Locate the cell with the specified text and output its (x, y) center coordinate. 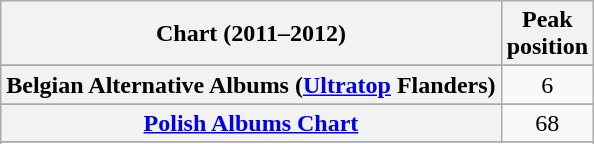
6 (547, 85)
Belgian Alternative Albums (Ultratop Flanders) (251, 85)
68 (547, 123)
Peakposition (547, 34)
Polish Albums Chart (251, 123)
Chart (2011–2012) (251, 34)
